Return (x, y) of the center of cell containing provided text 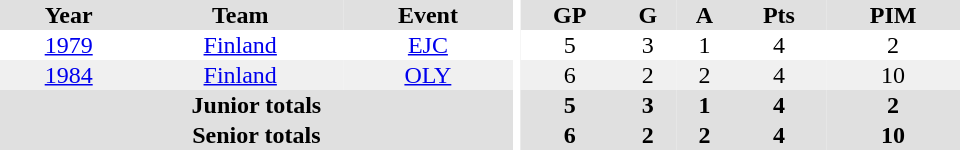
EJC (428, 45)
OLY (428, 75)
Team (240, 15)
GP (570, 15)
Year (68, 15)
PIM (893, 15)
1984 (68, 75)
Event (428, 15)
A (704, 15)
G (648, 15)
Junior totals (256, 105)
Pts (779, 15)
Senior totals (256, 135)
1979 (68, 45)
